Search for the cell housing the specified text and yield its (X, Y) center coordinate. 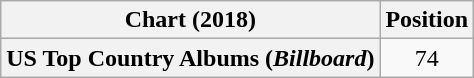
Chart (2018) (190, 20)
US Top Country Albums (Billboard) (190, 58)
Position (427, 20)
74 (427, 58)
